Extract the (X, Y) coordinate from the center of the cell holding the provided text.  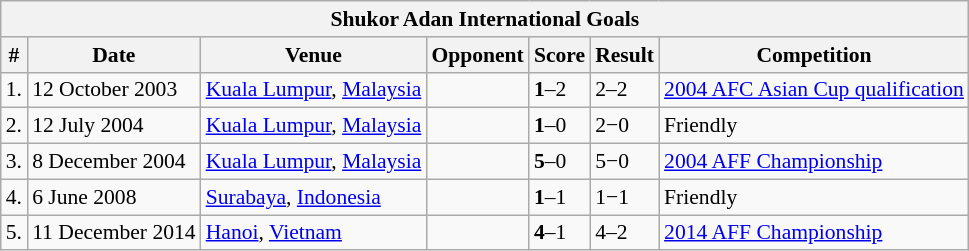
2004 AFC Asian Cup qualification (814, 90)
4. (14, 197)
2–2 (624, 90)
12 July 2004 (114, 126)
Hanoi, Vietnam (314, 233)
1−1 (624, 197)
Shukor Adan International Goals (485, 19)
6 June 2008 (114, 197)
2014 AFF Championship (814, 233)
11 December 2014 (114, 233)
Opponent (478, 55)
Date (114, 55)
3. (14, 162)
4–2 (624, 233)
8 December 2004 (114, 162)
Surabaya, Indonesia (314, 197)
2004 AFF Championship (814, 162)
1. (14, 90)
5–0 (560, 162)
5−0 (624, 162)
Result (624, 55)
12 October 2003 (114, 90)
1–2 (560, 90)
4–1 (560, 233)
# (14, 55)
2−0 (624, 126)
1–0 (560, 126)
Competition (814, 55)
Score (560, 55)
1–1 (560, 197)
2. (14, 126)
Venue (314, 55)
5. (14, 233)
